Output the [X, Y] coordinate of the center of the cell containing the given text.  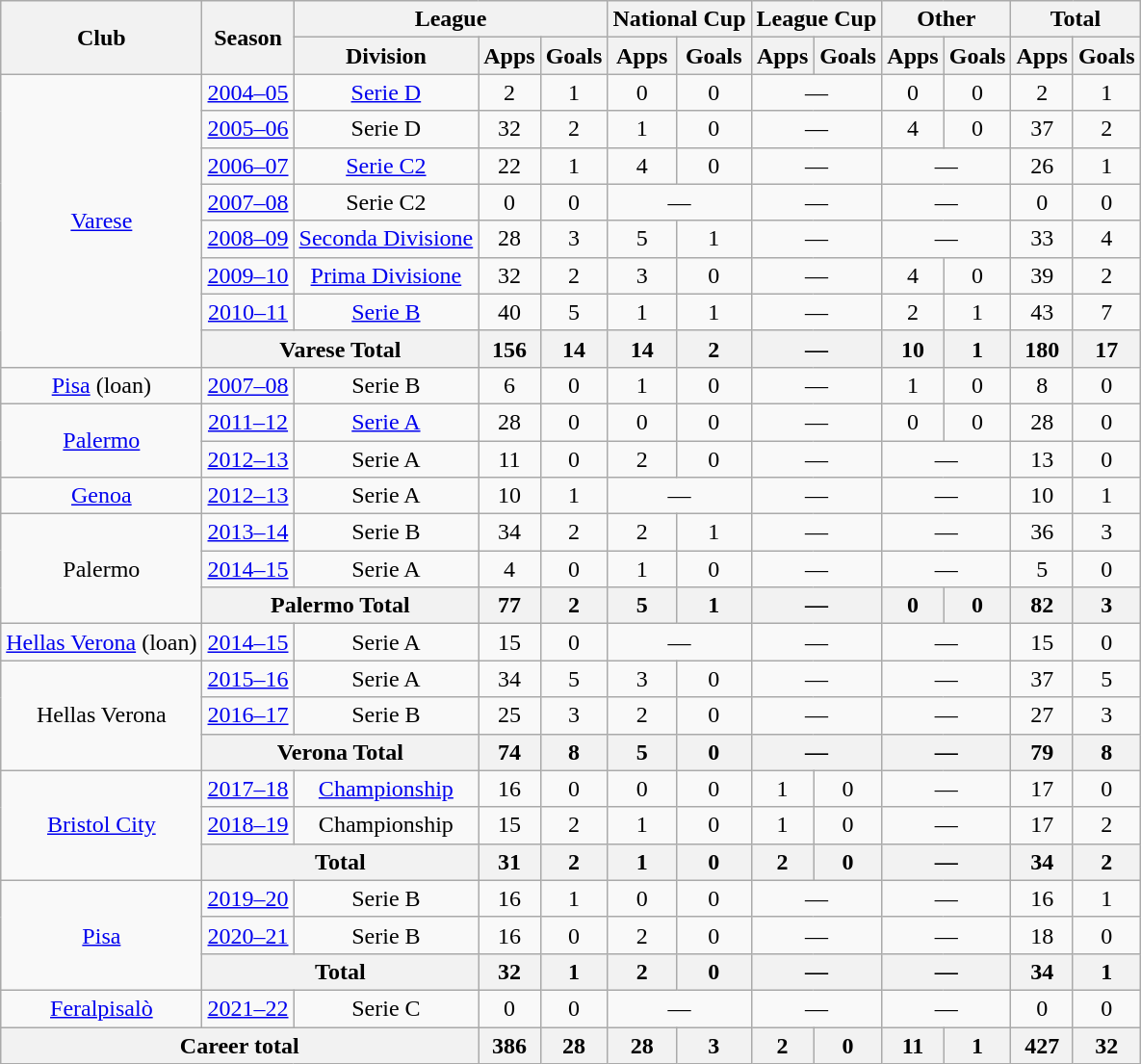
Other [947, 19]
National Cup [680, 19]
180 [1042, 349]
74 [509, 752]
Pisa [102, 935]
2006–07 [248, 166]
40 [509, 312]
82 [1042, 606]
77 [509, 606]
2015–16 [248, 679]
386 [509, 1045]
League Cup [817, 19]
Season [248, 38]
2005–06 [248, 129]
2004–05 [248, 92]
39 [1042, 275]
18 [1042, 935]
33 [1042, 239]
2019–20 [248, 898]
27 [1042, 715]
Career total [240, 1045]
13 [1042, 459]
43 [1042, 312]
Prima Divisione [386, 275]
Palermo Total [341, 606]
Seconda Divisione [386, 239]
Genoa [102, 496]
2009–10 [248, 275]
Verona Total [341, 752]
2008–09 [248, 239]
Pisa (loan) [102, 385]
7 [1106, 312]
Varese Total [341, 349]
79 [1042, 752]
25 [509, 715]
26 [1042, 166]
2013–14 [248, 532]
6 [509, 385]
2020–21 [248, 935]
31 [509, 862]
36 [1042, 532]
League [451, 19]
22 [509, 166]
2016–17 [248, 715]
156 [509, 349]
Division [386, 56]
2018–19 [248, 825]
Serie C [386, 1008]
2010–11 [248, 312]
2017–18 [248, 789]
Varese [102, 221]
Bristol City [102, 825]
427 [1042, 1045]
Feralpisalò [102, 1008]
Club [102, 38]
Hellas Verona [102, 715]
2011–12 [248, 422]
2021–22 [248, 1008]
Hellas Verona (loan) [102, 642]
